Locate the cell with the specified text and output its [x, y] center coordinate. 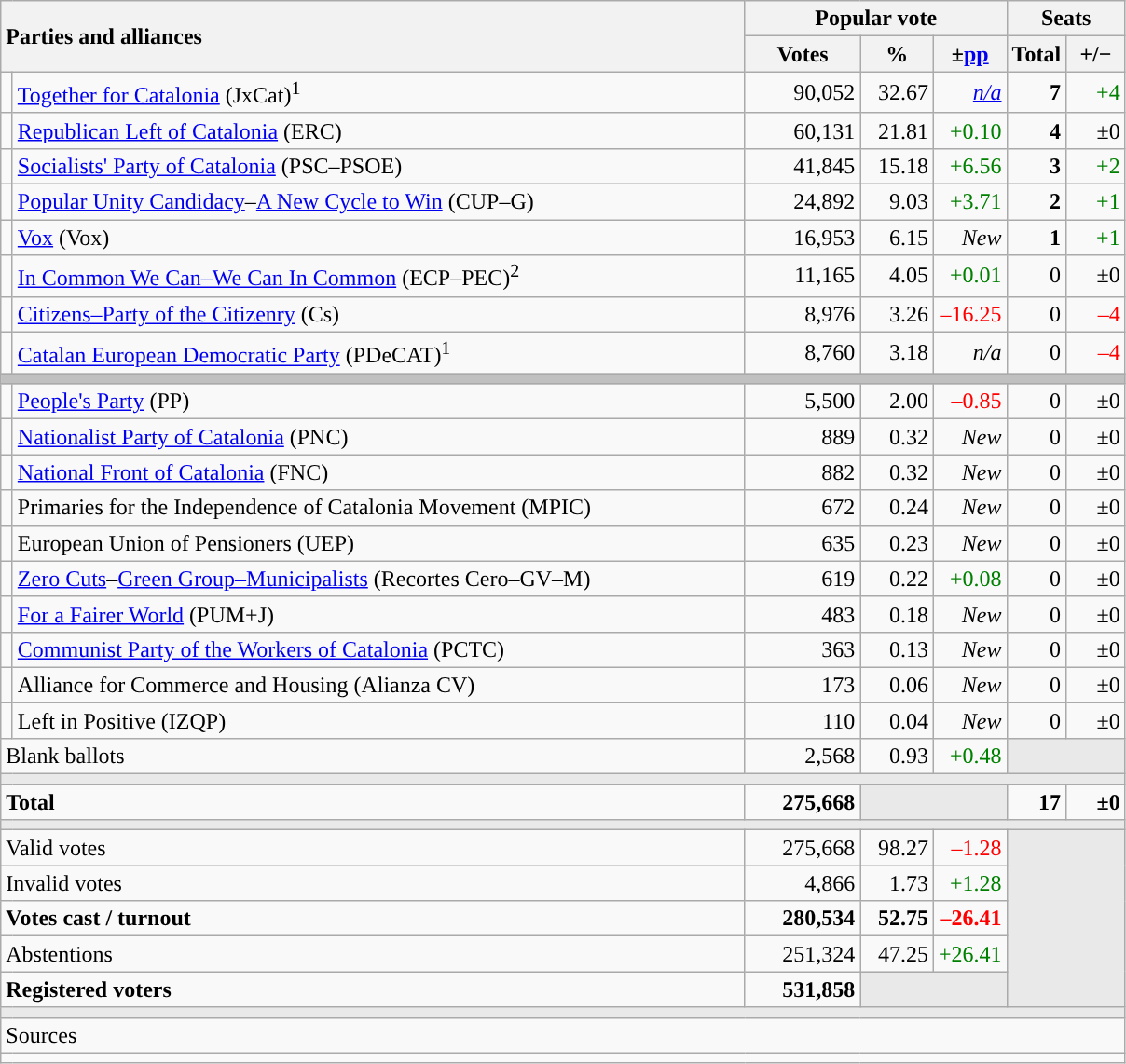
Together for Catalonia (JxCat)1 [378, 93]
173 [803, 685]
251,324 [803, 954]
1 [1037, 238]
0.22 [897, 579]
For a Fairer World (PUM+J) [378, 614]
635 [803, 543]
Vox (Vox) [378, 238]
Abstentions [373, 954]
619 [803, 579]
483 [803, 614]
882 [803, 472]
16,953 [803, 238]
4.05 [897, 276]
Catalan European Democratic Party (PDeCAT)1 [378, 352]
4 [1037, 130]
+0.01 [969, 276]
15.18 [897, 166]
Zero Cuts–Green Group–Municipalists (Recortes Cero–GV–M) [378, 579]
3 [1037, 166]
+26.41 [969, 954]
Seats [1066, 19]
+6.56 [969, 166]
European Union of Pensioners (UEP) [378, 543]
Valid votes [373, 848]
People's Party (PP) [378, 402]
+1.28 [969, 883]
Registered voters [373, 989]
Votes cast / turnout [373, 919]
Invalid votes [373, 883]
+3.71 [969, 202]
±pp [969, 54]
–26.41 [969, 919]
+0.48 [969, 757]
52.75 [897, 919]
Citizens–Party of the Citizenry (Cs) [378, 314]
5,500 [803, 402]
7 [1037, 93]
Blank ballots [373, 757]
41,845 [803, 166]
Sources [563, 1035]
0.23 [897, 543]
11,165 [803, 276]
2.00 [897, 402]
Left in Positive (IZQP) [378, 720]
0.24 [897, 508]
In Common We Can–We Can In Common (ECP–PEC)2 [378, 276]
21.81 [897, 130]
+0.08 [969, 579]
+/− [1096, 54]
3.26 [897, 314]
0.93 [897, 757]
47.25 [897, 954]
6.15 [897, 238]
Republican Left of Catalonia (ERC) [378, 130]
Popular Unity Candidacy–A New Cycle to Win (CUP–G) [378, 202]
889 [803, 437]
24,892 [803, 202]
Alliance for Commerce and Housing (Alianza CV) [378, 685]
17 [1037, 802]
–1.28 [969, 848]
0.18 [897, 614]
90,052 [803, 93]
1.73 [897, 883]
National Front of Catalonia (FNC) [378, 472]
0.06 [897, 685]
8,760 [803, 352]
Parties and alliances [373, 36]
Socialists' Party of Catalonia (PSC–PSOE) [378, 166]
110 [803, 720]
672 [803, 508]
+0.10 [969, 130]
32.67 [897, 93]
Nationalist Party of Catalonia (PNC) [378, 437]
2 [1037, 202]
Primaries for the Independence of Catalonia Movement (MPIC) [378, 508]
Votes [803, 54]
3.18 [897, 352]
9.03 [897, 202]
+2 [1096, 166]
0.04 [897, 720]
531,858 [803, 989]
Communist Party of the Workers of Catalonia (PCTC) [378, 649]
280,534 [803, 919]
8,976 [803, 314]
2,568 [803, 757]
98.27 [897, 848]
–16.25 [969, 314]
–0.85 [969, 402]
60,131 [803, 130]
363 [803, 649]
+4 [1096, 93]
0.13 [897, 649]
4,866 [803, 883]
Popular vote [876, 19]
% [897, 54]
